From the cell containing the given text, extract its center point as (x, y) coordinate. 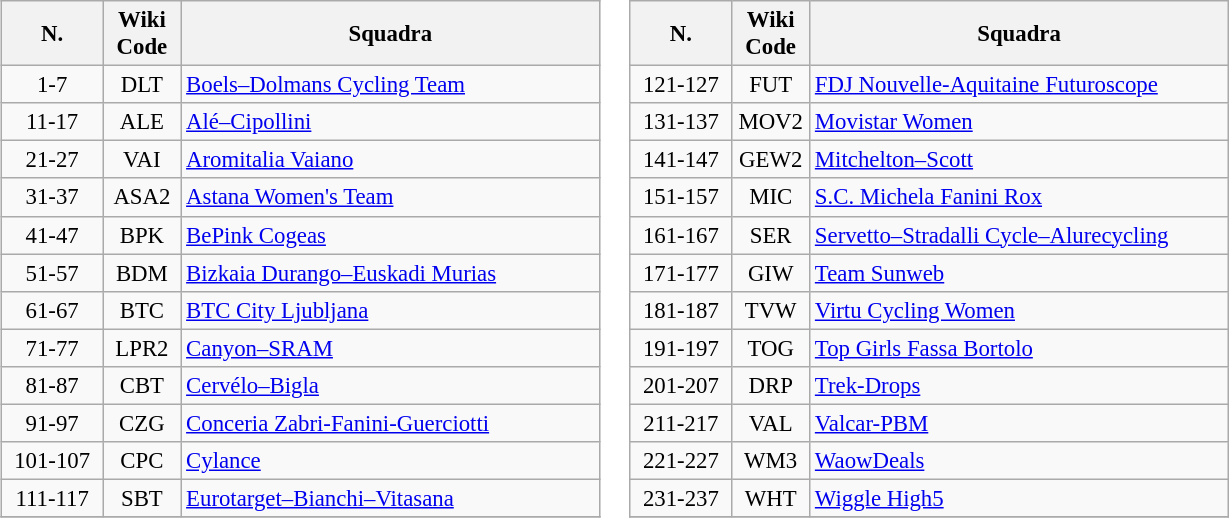
Top Girls Fassa Bortolo (1020, 348)
BePink Cogeas (390, 235)
Servetto–Stradalli Cycle–Alurecycling (1020, 235)
131-137 (681, 122)
VAI (142, 160)
Movistar Women (1020, 122)
1-7 (52, 85)
LPR2 (142, 348)
161-167 (681, 235)
Mitchelton–Scott (1020, 160)
Team Sunweb (1020, 273)
SBT (142, 498)
141-147 (681, 160)
DRP (771, 385)
211-217 (681, 423)
Virtu Cycling Women (1020, 310)
MIC (771, 197)
BPK (142, 235)
Wiggle High5 (1020, 498)
191-197 (681, 348)
BDM (142, 273)
121-127 (681, 85)
TOG (771, 348)
41-47 (52, 235)
171-177 (681, 273)
S.C. Michela Fanini Rox (1020, 197)
Conceria Zabri-Fanini-Guerciotti (390, 423)
Cylance (390, 461)
101-107 (52, 461)
VAL (771, 423)
GEW2 (771, 160)
ASA2 (142, 197)
11-17 (52, 122)
Astana Women's Team (390, 197)
Valcar-PBM (1020, 423)
DLT (142, 85)
WaowDeals (1020, 461)
71-77 (52, 348)
Bizkaia Durango–Euskadi Murias (390, 273)
111-117 (52, 498)
CPC (142, 461)
91-97 (52, 423)
231-237 (681, 498)
FUT (771, 85)
Eurotarget–Bianchi–Vitasana (390, 498)
Aromitalia Vaiano (390, 160)
221-227 (681, 461)
CZG (142, 423)
GIW (771, 273)
WHT (771, 498)
BTC City Ljubljana (390, 310)
Alé–Cipollini (390, 122)
Canyon–SRAM (390, 348)
151-157 (681, 197)
FDJ Nouvelle-Aquitaine Futuroscope (1020, 85)
81-87 (52, 385)
Trek-Drops (1020, 385)
21-27 (52, 160)
TVW (771, 310)
BTC (142, 310)
WM3 (771, 461)
Boels–Dolmans Cycling Team (390, 85)
CBT (142, 385)
Cervélo–Bigla (390, 385)
181-187 (681, 310)
MOV2 (771, 122)
61-67 (52, 310)
51-57 (52, 273)
SER (771, 235)
31-37 (52, 197)
201-207 (681, 385)
ALE (142, 122)
